Scan for the cell matching the given text and deliver its (x, y) coordinate at center. 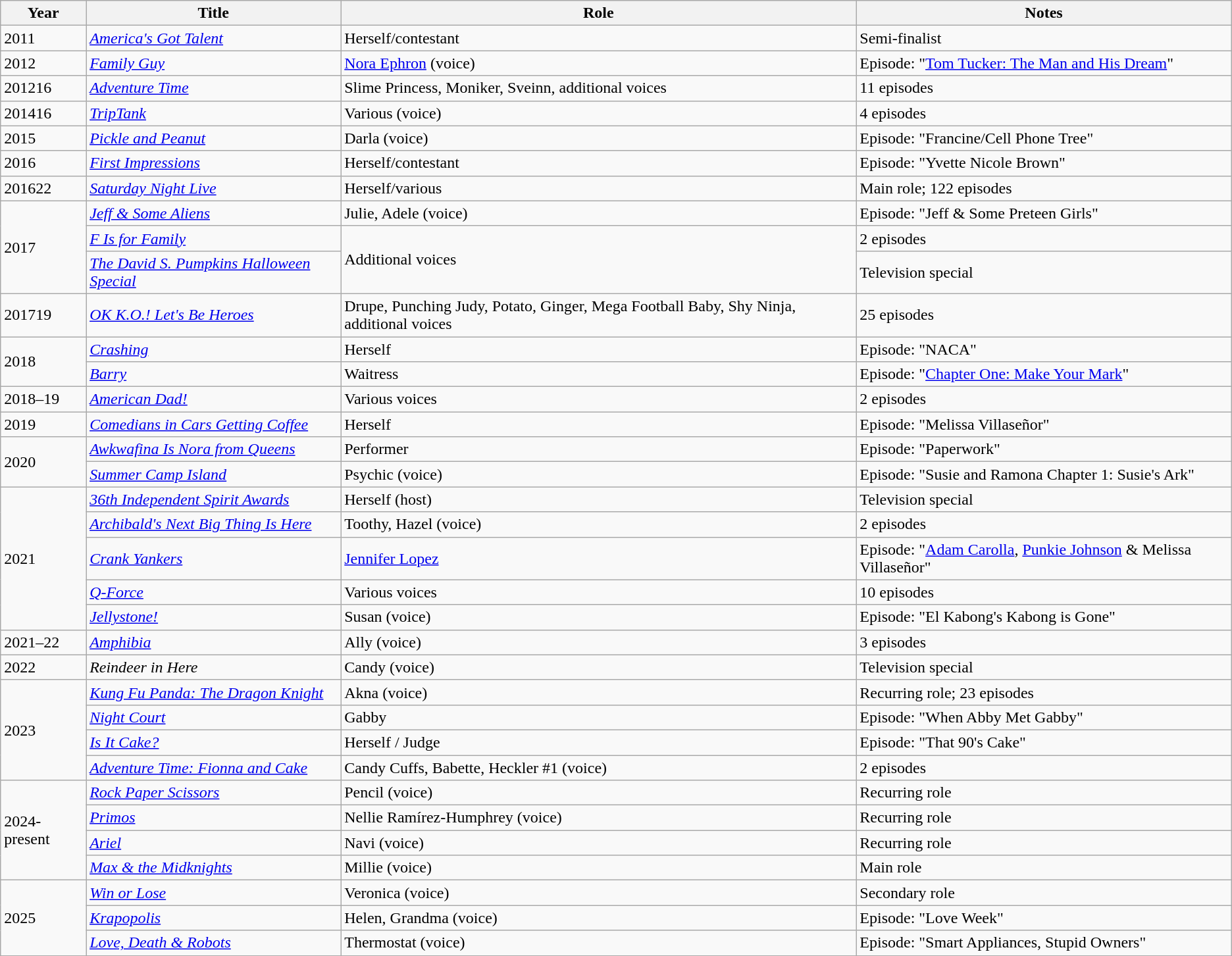
201719 (43, 314)
Pencil (voice) (599, 793)
Year (43, 13)
The David S. Pumpkins Halloween Special (213, 272)
Navi (voice) (599, 843)
201622 (43, 188)
Ariel (213, 843)
2019 (43, 424)
Is It Cake? (213, 742)
Episode: "Chapter One: Make Your Mark" (1044, 374)
Primos (213, 818)
10 episodes (1044, 592)
Jeff & Some Aliens (213, 213)
201216 (43, 88)
Julie, Adele (voice) (599, 213)
Title (213, 13)
2018–19 (43, 399)
2012 (43, 63)
25 episodes (1044, 314)
Love, Death & Robots (213, 943)
Episode: "Susie and Ramona Chapter 1: Susie's Ark" (1044, 474)
Nellie Ramírez-Humphrey (voice) (599, 818)
Psychic (voice) (599, 474)
Secondary role (1044, 893)
Various (voice) (599, 113)
Thermostat (voice) (599, 943)
Jellystone! (213, 617)
Win or Lose (213, 893)
Slime Princess, Moniker, Sveinn, additional voices (599, 88)
Semi-finalist (1044, 38)
Episode: "El Kabong's Kabong is Gone" (1044, 617)
OK K.O.! Let's Be Heroes (213, 314)
Candy (voice) (599, 667)
Amphibia (213, 642)
Max & the Midknights (213, 868)
Susan (voice) (599, 617)
Episode: "Adam Carolla, Punkie Johnson & Melissa Villaseñor" (1044, 558)
TripTank (213, 113)
F Is for Family (213, 238)
201416 (43, 113)
Episode: "Francine/Cell Phone Tree" (1044, 138)
Summer Camp Island (213, 474)
Barry (213, 374)
2017 (43, 247)
Episode: "Yvette Nicole Brown" (1044, 163)
Night Court (213, 717)
Role (599, 13)
Gabby (599, 717)
Episode: "When Abby Met Gabby" (1044, 717)
America's Got Talent (213, 38)
Drupe, Punching Judy, Potato, Ginger, Mega Football Baby, Shy Ninja, additional voices (599, 314)
Comedians in Cars Getting Coffee (213, 424)
2020 (43, 462)
Herself / Judge (599, 742)
First Impressions (213, 163)
2024-present (43, 830)
2011 (43, 38)
2025 (43, 918)
11 episodes (1044, 88)
Awkwafina Is Nora from Queens (213, 449)
Waitress (599, 374)
2021 (43, 558)
2016 (43, 163)
Episode: "Smart Appliances, Stupid Owners" (1044, 943)
Q-Force (213, 592)
Krapopolis (213, 918)
2022 (43, 667)
Archibald's Next Big Thing Is Here (213, 524)
Episode: "Paperwork" (1044, 449)
Episode: "Tom Tucker: The Man and His Dream" (1044, 63)
Reindeer in Here (213, 667)
Episode: "Melissa Villaseñor" (1044, 424)
3 episodes (1044, 642)
Veronica (voice) (599, 893)
Helen, Grandma (voice) (599, 918)
Performer (599, 449)
Episode: "Jeff & Some Preteen Girls" (1044, 213)
Jennifer Lopez (599, 558)
Rock Paper Scissors (213, 793)
Additional voices (599, 259)
36th Independent Spirit Awards (213, 499)
Saturday Night Live (213, 188)
Main role; 122 episodes (1044, 188)
2018 (43, 362)
Family Guy (213, 63)
Millie (voice) (599, 868)
Kung Fu Panda: The Dragon Knight (213, 692)
Episode: "That 90's Cake" (1044, 742)
Darla (voice) (599, 138)
Pickle and Peanut (213, 138)
Episode: "Love Week" (1044, 918)
Candy Cuffs, Babette, Heckler #1 (voice) (599, 768)
Notes (1044, 13)
4 episodes (1044, 113)
Episode: "NACA" (1044, 349)
American Dad! (213, 399)
Crank Yankers (213, 558)
Main role (1044, 868)
2023 (43, 730)
Crashing (213, 349)
Akna (voice) (599, 692)
2015 (43, 138)
Toothy, Hazel (voice) (599, 524)
Recurring role; 23 episodes (1044, 692)
Ally (voice) (599, 642)
2021–22 (43, 642)
Adventure Time (213, 88)
Herself (host) (599, 499)
Herself/various (599, 188)
Adventure Time: Fionna and Cake (213, 768)
Nora Ephron (voice) (599, 63)
